Return the [X, Y] coordinate for the center point of the cell that contains the specified text.  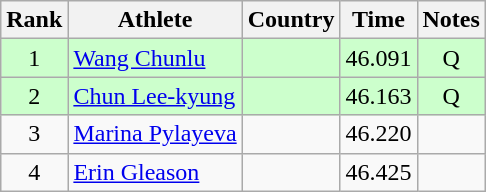
Wang Chunlu [155, 58]
2 [34, 96]
Rank [34, 20]
Athlete [155, 20]
46.425 [378, 172]
Country [291, 20]
3 [34, 134]
Chun Lee-kyung [155, 96]
Erin Gleason [155, 172]
1 [34, 58]
4 [34, 172]
Marina Pylayeva [155, 134]
46.163 [378, 96]
46.220 [378, 134]
Time [378, 20]
Notes [451, 20]
46.091 [378, 58]
